From the cell containing the given text, extract its center point as (X, Y) coordinate. 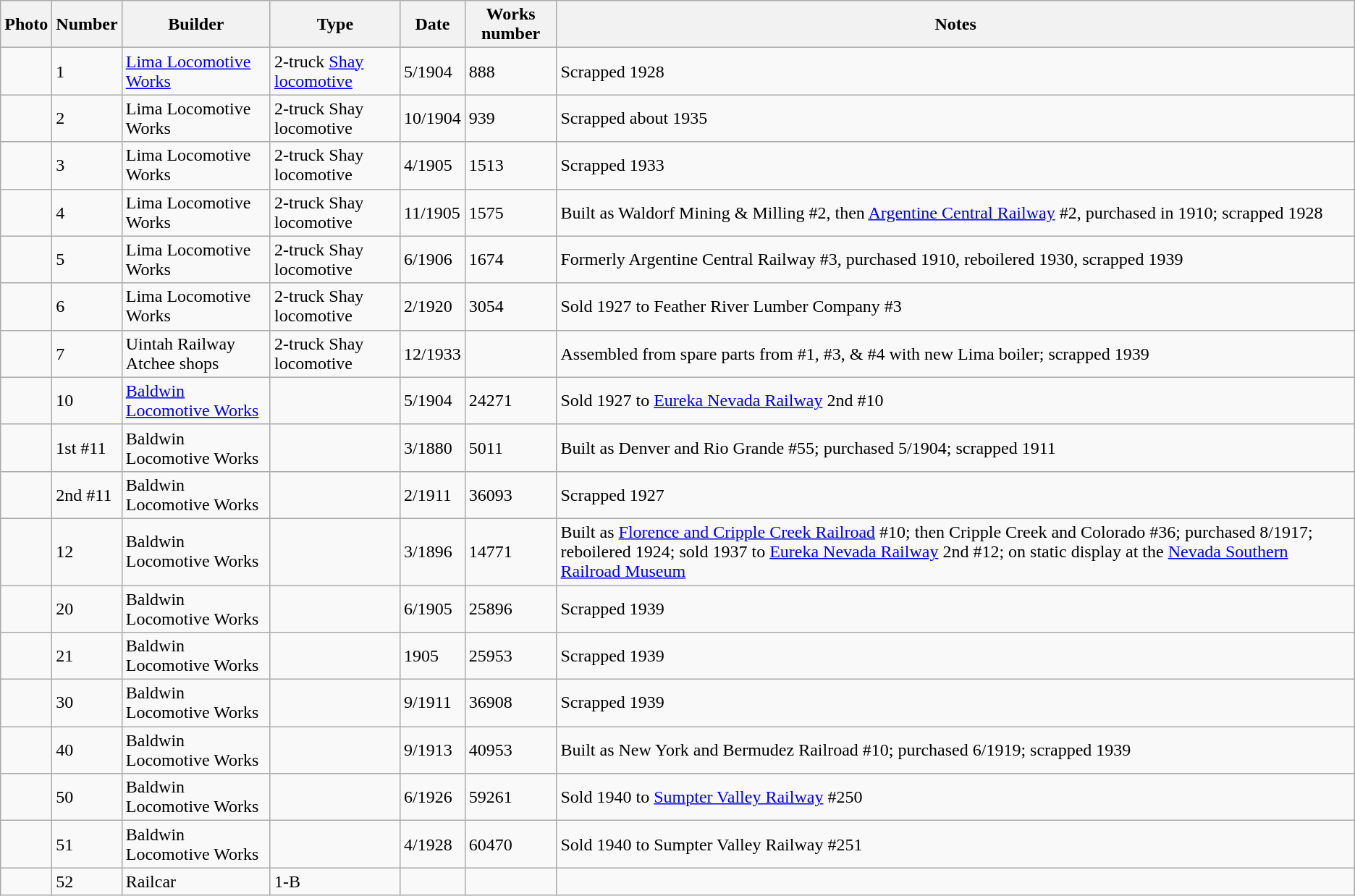
12 (87, 551)
Type (334, 25)
2/1920 (432, 307)
Sold 1927 to Eureka Nevada Railway 2nd #10 (955, 401)
40953 (511, 750)
939 (511, 119)
1905 (432, 656)
10 (87, 401)
6/1905 (432, 608)
9/1913 (432, 750)
3/1896 (432, 551)
Notes (955, 25)
2nd #11 (87, 495)
1575 (511, 213)
888 (511, 71)
51 (87, 844)
11/1905 (432, 213)
Scrapped 1927 (955, 495)
25896 (511, 608)
14771 (511, 551)
30 (87, 703)
Sold 1940 to Sumpter Valley Railway #250 (955, 798)
25953 (511, 656)
Photo (26, 25)
Sold 1927 to Feather River Lumber Company #3 (955, 307)
4 (87, 213)
Works number (511, 25)
5 (87, 259)
4/1928 (432, 844)
1674 (511, 259)
Scrapped 1928 (955, 71)
10/1904 (432, 119)
Built as Waldorf Mining & Milling #2, then Argentine Central Railway #2, purchased in 1910; scrapped 1928 (955, 213)
3/1880 (432, 447)
6 (87, 307)
50 (87, 798)
40 (87, 750)
Date (432, 25)
36908 (511, 703)
Sold 1940 to Sumpter Valley Railway #251 (955, 844)
Number (87, 25)
20 (87, 608)
Uintah Railway Atchee shops (195, 353)
Built as Denver and Rio Grande #55; purchased 5/1904; scrapped 1911 (955, 447)
1 (87, 71)
Built as New York and Bermudez Railroad #10; purchased 6/1919; scrapped 1939 (955, 750)
1513 (511, 165)
9/1911 (432, 703)
3 (87, 165)
52 (87, 882)
1st #11 (87, 447)
1-B (334, 882)
Builder (195, 25)
Formerly Argentine Central Railway #3, purchased 1910, reboilered 1930, scrapped 1939 (955, 259)
12/1933 (432, 353)
2/1911 (432, 495)
7 (87, 353)
4/1905 (432, 165)
Assembled from spare parts from #1, #3, & #4 with new Lima boiler; scrapped 1939 (955, 353)
Scrapped 1933 (955, 165)
6/1926 (432, 798)
5011 (511, 447)
21 (87, 656)
24271 (511, 401)
Scrapped about 1935 (955, 119)
60470 (511, 844)
59261 (511, 798)
2 (87, 119)
6/1906 (432, 259)
36093 (511, 495)
Railcar (195, 882)
3054 (511, 307)
